Find where the given text appears and provide that cell's center as (x, y) coordinate. 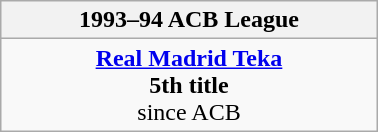
1993–94 ACB League (189, 20)
Real Madrid Teka5th title since ACB (189, 85)
